From the cell containing the given text, extract its center point as (X, Y) coordinate. 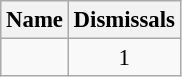
Name (35, 20)
Dismissals (124, 20)
1 (124, 58)
